Locate the cell with the specified text and output its [X, Y] center coordinate. 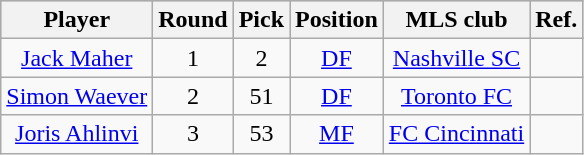
Position [337, 20]
Joris Ahlinvi [77, 134]
Round [193, 20]
FC Cincinnati [456, 134]
Nashville SC [456, 58]
MLS club [456, 20]
Jack Maher [77, 58]
Pick [261, 20]
Toronto FC [456, 96]
Simon Waever [77, 96]
53 [261, 134]
1 [193, 58]
Player [77, 20]
51 [261, 96]
3 [193, 134]
MF [337, 134]
Ref. [556, 20]
